Identify which cell holds the provided text, then report its [X, Y] central coordinate. 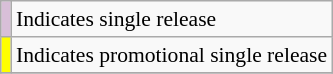
Indicates promotional single release [172, 55]
Indicates single release [172, 19]
